Search for the cell housing the specified text and yield its (x, y) center coordinate. 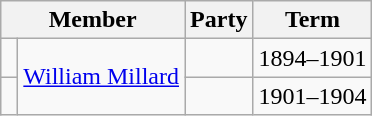
Term (312, 20)
Party (219, 20)
1894–1901 (312, 58)
1901–1904 (312, 96)
Member (93, 20)
William Millard (102, 77)
